For the text-containing cell, return its midpoint in [x, y] coordinate format. 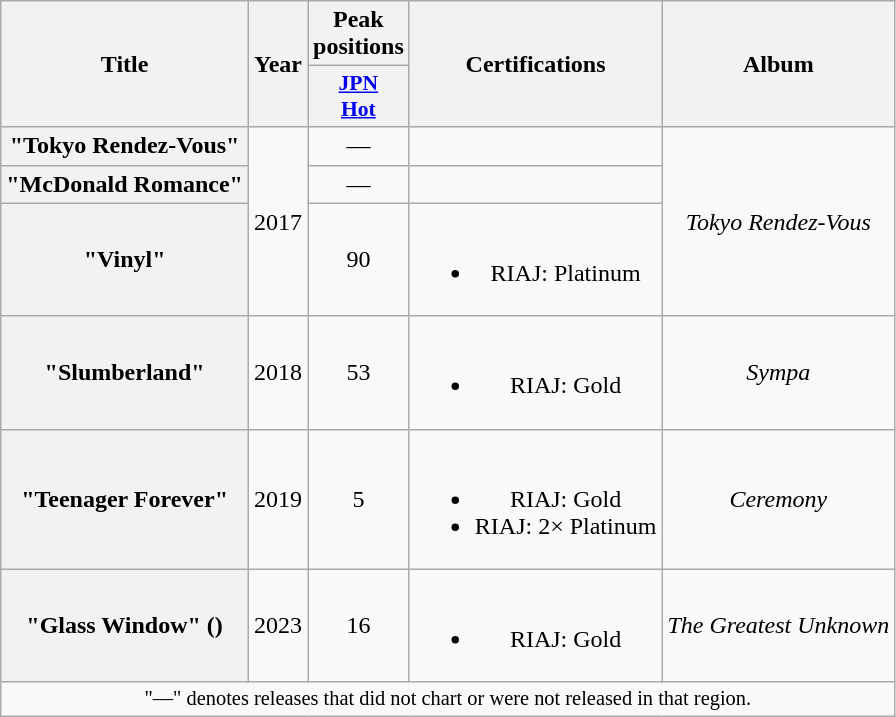
"Vinyl" [125, 260]
Year [278, 64]
RIAJ: Gold RIAJ: 2× Platinum [536, 499]
The Greatest Unknown [778, 626]
JPNHot [359, 96]
RIAJ: Platinum [536, 260]
"Teenager Forever" [125, 499]
2019 [278, 499]
Sympa [778, 372]
"McDonald Romance" [125, 184]
Tokyo Rendez-Vous [778, 222]
2018 [278, 372]
90 [359, 260]
Ceremony [778, 499]
53 [359, 372]
Peak positions [359, 34]
Album [778, 64]
"Slumberland" [125, 372]
Title [125, 64]
16 [359, 626]
Certifications [536, 64]
"Glass Window" () [125, 626]
"Tokyo Rendez-Vous" [125, 146]
5 [359, 499]
2023 [278, 626]
"—" denotes releases that did not chart or were not released in that region. [448, 699]
2017 [278, 222]
